Scan for the cell matching the given text and deliver its [x, y] coordinate at center. 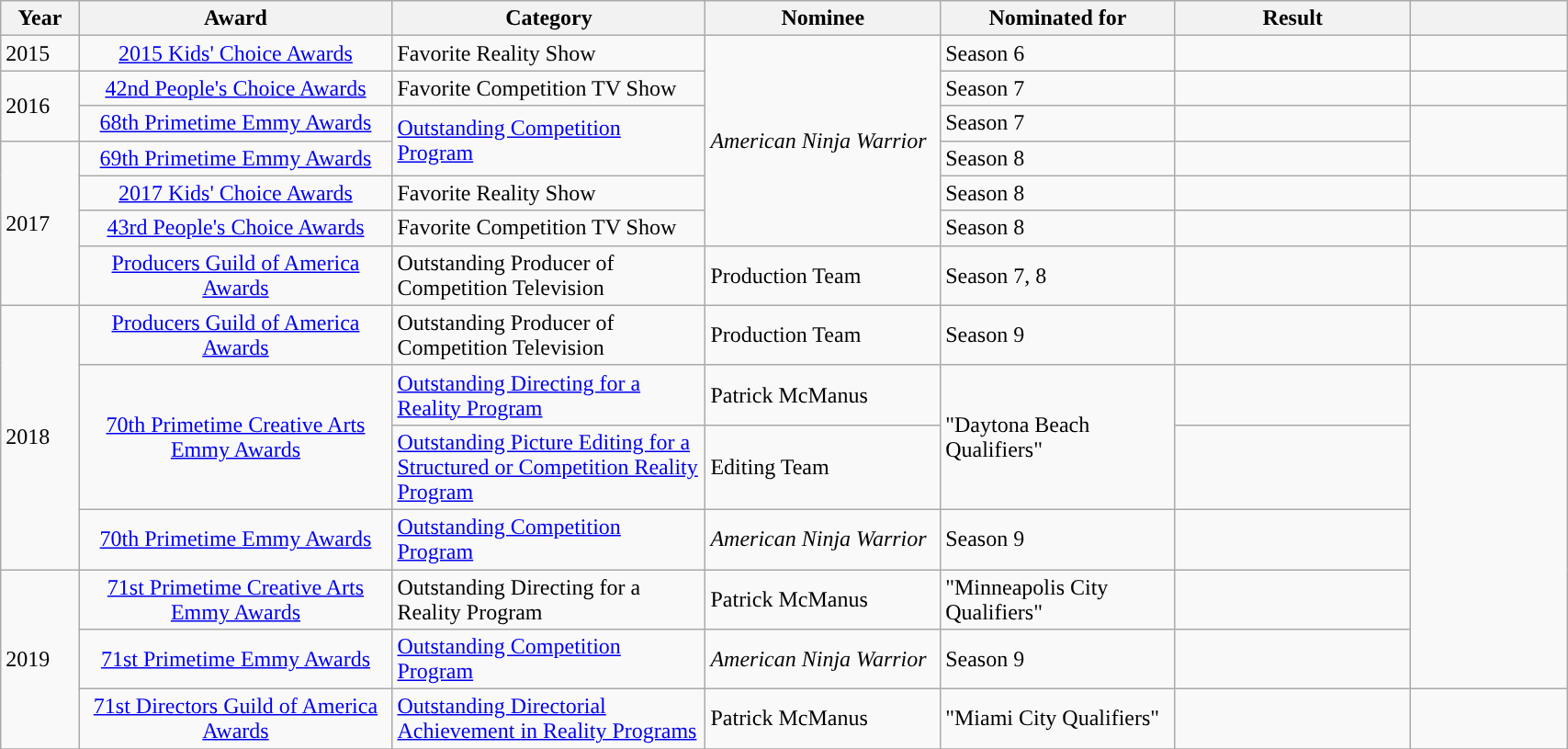
2015 [40, 53]
Outstanding Directorial Achievement in Reality Programs [549, 719]
Award [235, 18]
68th Primetime Emmy Awards [235, 123]
2017 Kids' Choice Awards [235, 193]
42nd People's Choice Awards [235, 88]
71st Primetime Emmy Awards [235, 660]
Result [1292, 18]
"Miami City Qualifiers" [1058, 719]
71st Primetime Creative Arts Emmy Awards [235, 599]
70th Primetime Emmy Awards [235, 539]
2015 Kids' Choice Awards [235, 53]
Nominee [823, 18]
"Daytona Beach Qualifiers" [1058, 437]
Nominated for [1058, 18]
Season 6 [1058, 53]
70th Primetime Creative Arts Emmy Awards [235, 437]
2019 [40, 660]
"Minneapolis City Qualifiers" [1058, 599]
2017 [40, 222]
Outstanding Picture Editing for a Structured or Competition Reality Program [549, 467]
2016 [40, 106]
69th Primetime Emmy Awards [235, 158]
Season 7, 8 [1058, 276]
71st Directors Guild of America Awards [235, 719]
Editing Team [823, 467]
Year [40, 18]
43rd People's Choice Awards [235, 228]
2018 [40, 437]
Category [549, 18]
